Provide the [X, Y] coordinate of the cell's center where the given text is located.  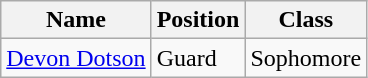
Devon Dotson [76, 58]
Guard [198, 58]
Name [76, 20]
Position [198, 20]
Class [306, 20]
Sophomore [306, 58]
